Identify which cell holds the provided text, then report its (x, y) central coordinate. 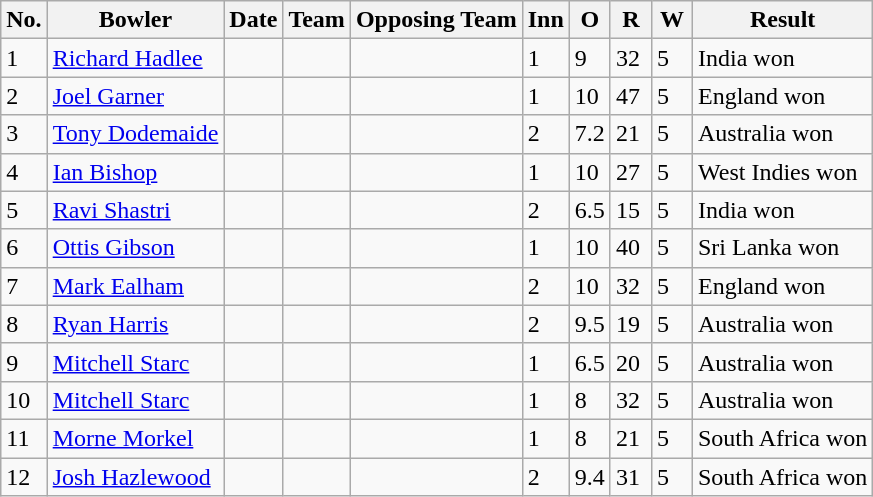
Result (782, 20)
9.4 (590, 477)
Morne Morkel (136, 438)
11 (24, 438)
31 (630, 477)
Inn (546, 20)
W (672, 20)
Ravi Shastri (136, 210)
Ian Bishop (136, 172)
Josh Hazlewood (136, 477)
3 (24, 134)
19 (630, 324)
Tony Dodemaide (136, 134)
Richard Hadlee (136, 58)
R (630, 20)
40 (630, 248)
47 (630, 96)
Team (317, 20)
7 (24, 286)
27 (630, 172)
Date (254, 20)
6 (24, 248)
No. (24, 20)
Opposing Team (436, 20)
20 (630, 362)
Mark Ealham (136, 286)
Sri Lanka won (782, 248)
12 (24, 477)
9.5 (590, 324)
Bowler (136, 20)
Joel Garner (136, 96)
15 (630, 210)
7.2 (590, 134)
O (590, 20)
4 (24, 172)
Ottis Gibson (136, 248)
Ryan Harris (136, 324)
West Indies won (782, 172)
